Identify which cell holds the provided text, then report its [x, y] central coordinate. 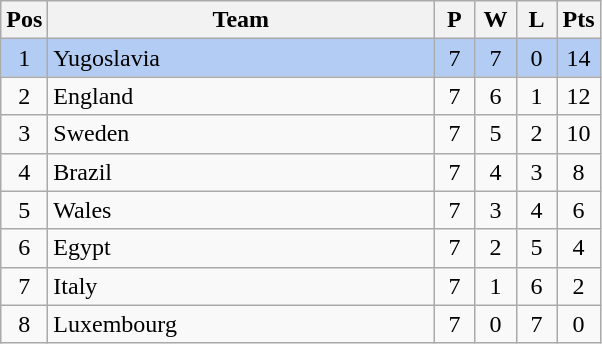
10 [578, 134]
L [536, 20]
Team [241, 20]
Yugoslavia [241, 58]
W [496, 20]
Brazil [241, 172]
Wales [241, 210]
Luxembourg [241, 324]
12 [578, 96]
14 [578, 58]
England [241, 96]
Pos [24, 20]
Sweden [241, 134]
Italy [241, 286]
Pts [578, 20]
P [454, 20]
Egypt [241, 248]
